Identify which cell holds the provided text, then report its [X, Y] central coordinate. 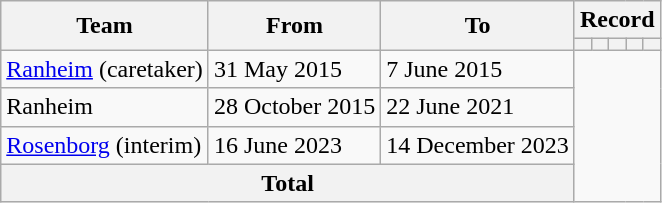
7 June 2015 [478, 69]
28 October 2015 [294, 107]
Team [105, 26]
14 December 2023 [478, 145]
Rosenborg (interim) [105, 145]
To [478, 26]
Record [617, 20]
Total [288, 183]
22 June 2021 [478, 107]
31 May 2015 [294, 69]
16 June 2023 [294, 145]
Ranheim (caretaker) [105, 69]
From [294, 26]
Ranheim [105, 107]
